Extract the [X, Y] coordinate from the center of the cell holding the provided text.  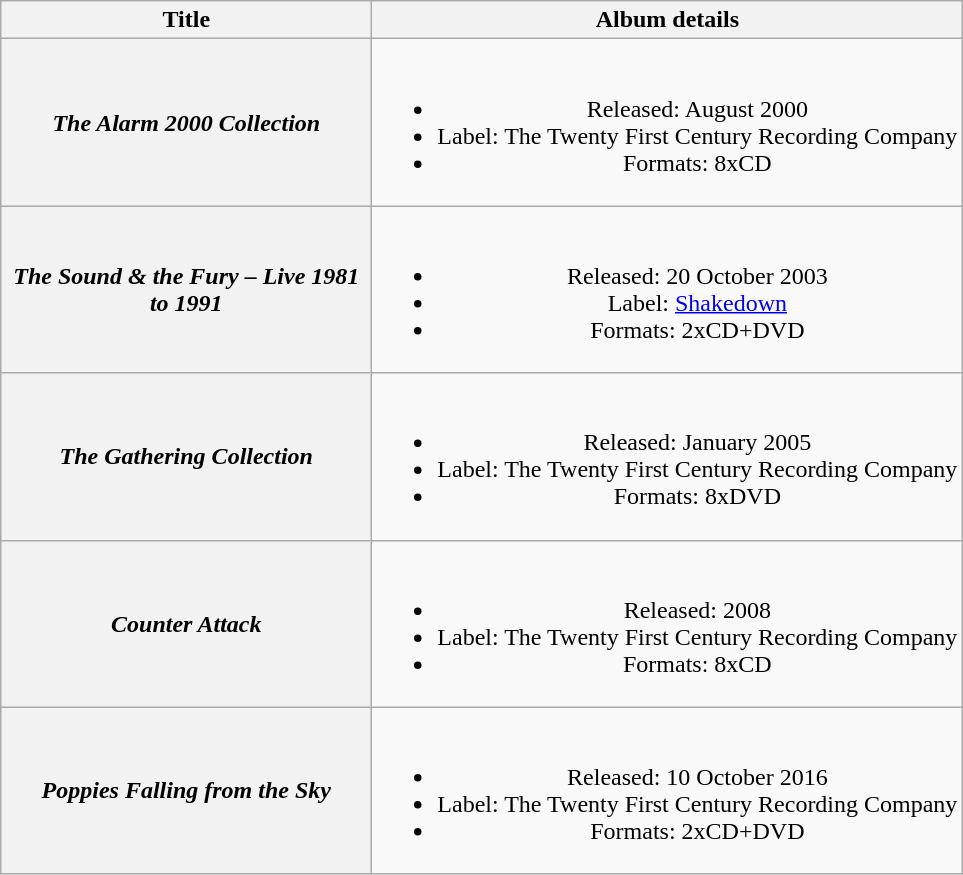
Released: 10 October 2016Label: The Twenty First Century Recording CompanyFormats: 2xCD+DVD [668, 790]
Released: January 2005Label: The Twenty First Century Recording CompanyFormats: 8xDVD [668, 456]
Album details [668, 20]
The Alarm 2000 Collection [186, 122]
Released: 20 October 2003Label: ShakedownFormats: 2xCD+DVD [668, 290]
The Gathering Collection [186, 456]
Poppies Falling from the Sky [186, 790]
Counter Attack [186, 624]
Released: 2008Label: The Twenty First Century Recording CompanyFormats: 8xCD [668, 624]
Released: August 2000Label: The Twenty First Century Recording CompanyFormats: 8xCD [668, 122]
The Sound & the Fury – Live 1981 to 1991 [186, 290]
Title [186, 20]
